Capture the cell that displays the provided text and extract its [x, y] central coordinate. 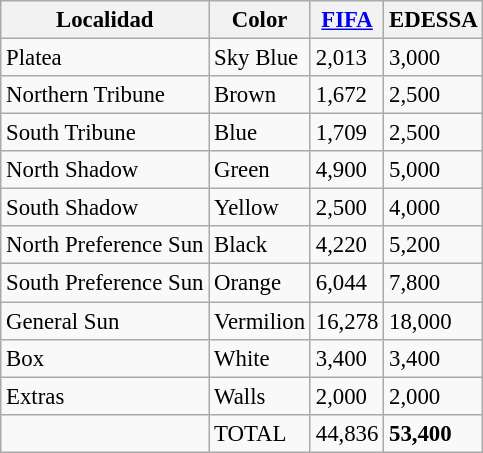
1,709 [346, 133]
7,800 [434, 283]
44,836 [346, 433]
North Shadow [105, 170]
North Preference Sun [105, 245]
Color [260, 20]
White [260, 358]
Box [105, 358]
Walls [260, 396]
6,044 [346, 283]
TOTAL [260, 433]
Platea [105, 58]
Black [260, 245]
18,000 [434, 321]
4,900 [346, 170]
53,400 [434, 433]
Brown [260, 95]
Extras [105, 396]
Sky Blue [260, 58]
3,000 [434, 58]
5,000 [434, 170]
Vermilion [260, 321]
Yellow [260, 208]
Localidad [105, 20]
South Shadow [105, 208]
4,220 [346, 245]
Northern Tribune [105, 95]
FIFA [346, 20]
General Sun [105, 321]
4,000 [434, 208]
South Tribune [105, 133]
16,278 [346, 321]
Blue [260, 133]
2,013 [346, 58]
EDESSA [434, 20]
5,200 [434, 245]
1,672 [346, 95]
Green [260, 170]
Orange [260, 283]
South Preference Sun [105, 283]
